Provide the (x, y) coordinate of the cell's center where the given text is located.  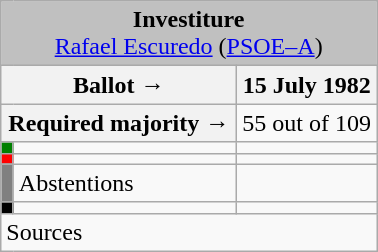
Ballot → (119, 85)
Abstentions (125, 183)
Required majority → (119, 123)
55 out of 109 (307, 123)
InvestitureRafael Escuredo (PSOE–A) (189, 34)
15 July 1982 (307, 85)
Sources (189, 232)
